Search for the cell housing the specified text and yield its [X, Y] center coordinate. 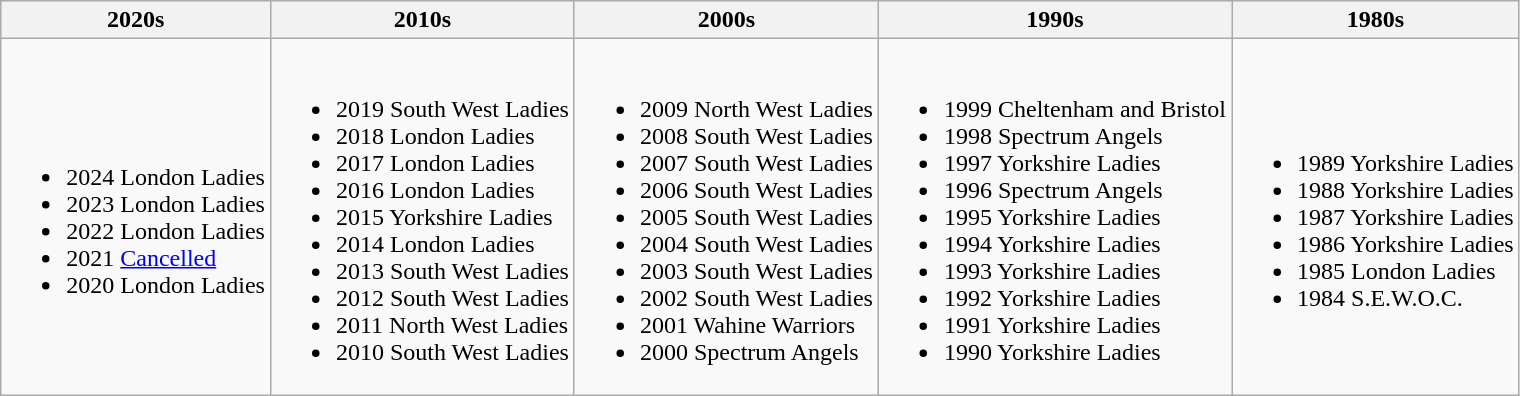
2010s [422, 20]
2000s [726, 20]
2020s [136, 20]
1980s [1376, 20]
2024 London Ladies2023 London Ladies2022 London Ladies2021 Cancelled2020 London Ladies [136, 217]
1989 Yorkshire Ladies1988 Yorkshire Ladies1987 Yorkshire Ladies1986 Yorkshire Ladies1985 London Ladies1984 S.E.W.O.C. [1376, 217]
1990s [1054, 20]
